Detect which cell encompasses the target text, then output its [x, y] center coordinate. 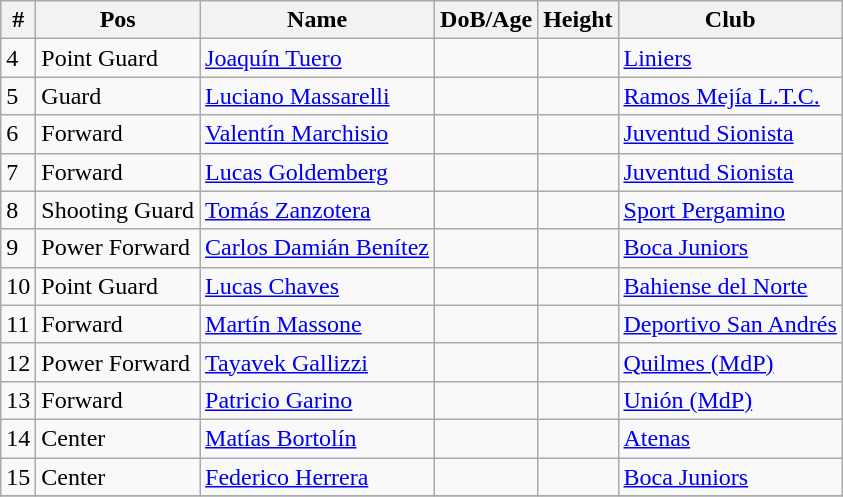
Patricio Garino [318, 400]
Bahiense del Norte [730, 286]
Quilmes (MdP) [730, 362]
Carlos Damián Benítez [318, 248]
Deportivo San Andrés [730, 324]
Pos [118, 20]
Joaquín Tuero [318, 58]
11 [18, 324]
Name [318, 20]
7 [18, 172]
DoB/Age [486, 20]
Liniers [730, 58]
15 [18, 477]
Matías Bortolín [318, 438]
12 [18, 362]
Ramos Mejía L.T.C. [730, 96]
Unión (MdP) [730, 400]
Martín Massone [318, 324]
9 [18, 248]
Lucas Chaves [318, 286]
10 [18, 286]
# [18, 20]
Sport Pergamino [730, 210]
Luciano Massarelli [318, 96]
Federico Herrera [318, 477]
Tomás Zanzotera [318, 210]
8 [18, 210]
Atenas [730, 438]
Guard [118, 96]
13 [18, 400]
Shooting Guard [118, 210]
5 [18, 96]
Lucas Goldemberg [318, 172]
14 [18, 438]
Valentín Marchisio [318, 134]
Club [730, 20]
4 [18, 58]
6 [18, 134]
Height [578, 20]
Tayavek Gallizzi [318, 362]
